Return [X, Y] of the center of cell containing provided text 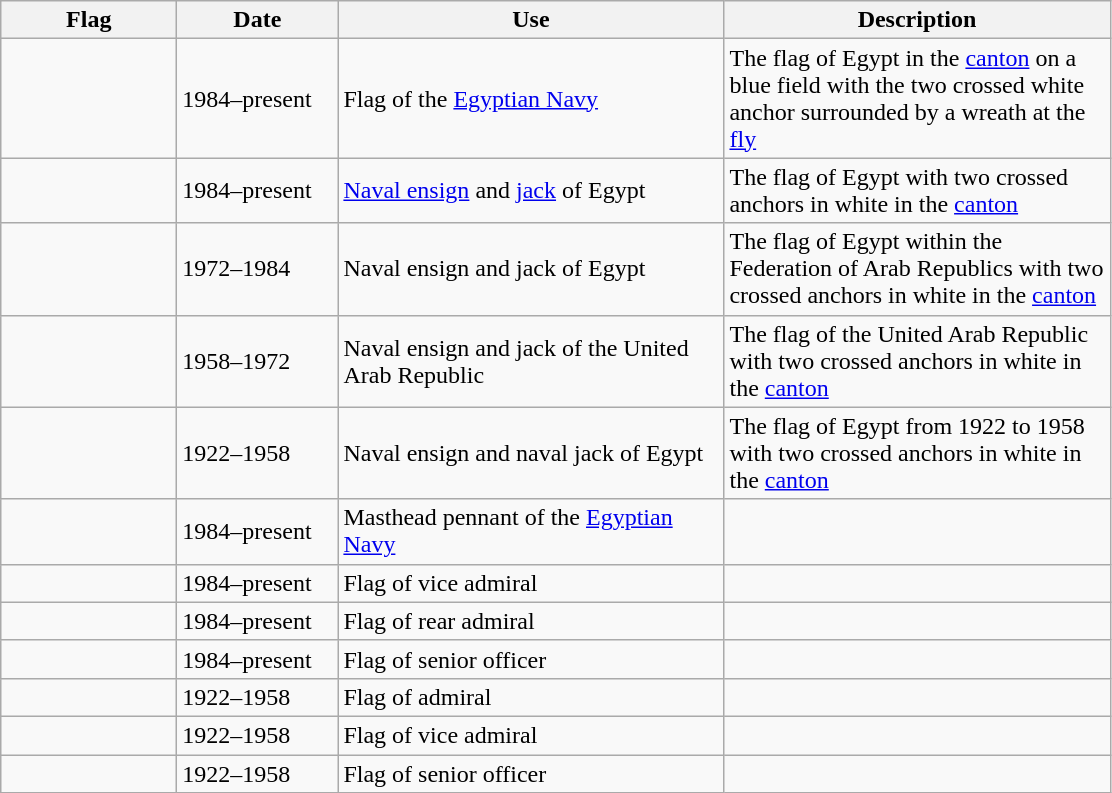
Description [917, 20]
1958–1972 [258, 361]
The flag of Egypt in the canton on a blue field with the two crossed white anchor surrounded by a wreath at the fly [917, 98]
Use [531, 20]
Date [258, 20]
The flag of Egypt within the Federation of Arab Republics with two crossed anchors in white in the canton [917, 269]
Naval ensign and naval jack of Egypt [531, 453]
1972–1984 [258, 269]
The flag of the United Arab Republic with two crossed anchors in white in the canton [917, 361]
Flag of the Egyptian Navy [531, 98]
Masthead pennant of the Egyptian Navy [531, 532]
Flag of rear admiral [531, 621]
Flag of admiral [531, 697]
The flag of Egypt with two crossed anchors in white in the canton [917, 190]
The flag of Egypt from 1922 to 1958 with two crossed anchors in white in the canton [917, 453]
Naval ensign and jack of the United Arab Republic [531, 361]
Flag [89, 20]
